Identify which cell holds the provided text, then report its [X, Y] central coordinate. 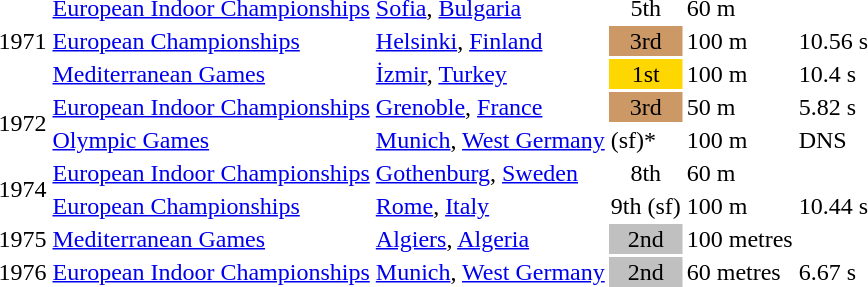
İzmir, Turkey [490, 74]
Helsinki, Finland [490, 41]
Grenoble, France [490, 107]
Gothenburg, Sweden [490, 173]
8th [646, 173]
1st [646, 74]
60 m [740, 173]
(sf)* [646, 140]
9th (sf) [646, 206]
100 metres [740, 239]
Rome, Italy [490, 206]
50 m [740, 107]
60 metres [740, 272]
Algiers, Algeria [490, 239]
Olympic Games [211, 140]
